Output the (x, y) coordinate of the center of the cell containing the given text.  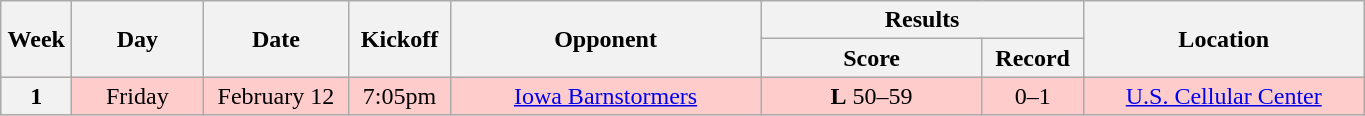
Iowa Barnstormers (606, 96)
Record (1032, 58)
0–1 (1032, 96)
Opponent (606, 39)
Day (138, 39)
February 12 (276, 96)
Friday (138, 96)
L 50–59 (872, 96)
U.S. Cellular Center (1224, 96)
7:05pm (400, 96)
Date (276, 39)
1 (36, 96)
Week (36, 39)
Results (922, 20)
Kickoff (400, 39)
Location (1224, 39)
Score (872, 58)
